Capture the cell that displays the provided text and extract its [x, y] central coordinate. 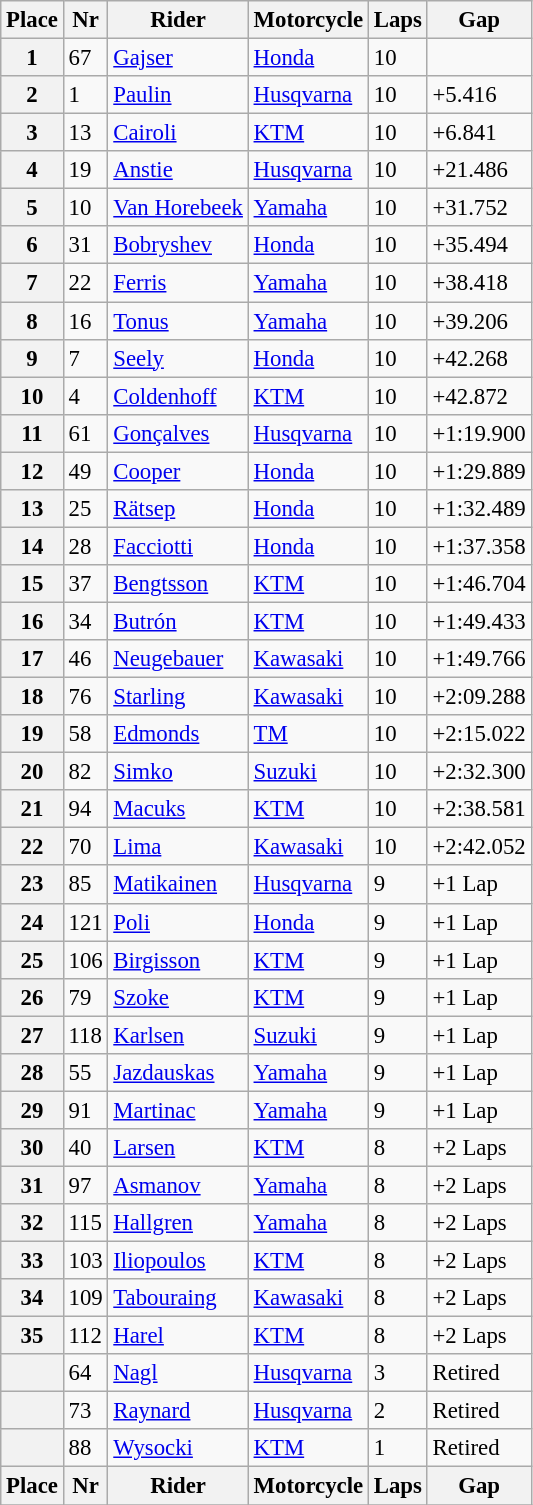
37 [86, 584]
Gajser [178, 58]
14 [32, 546]
+1:32.489 [479, 509]
Karlsen [178, 1035]
+42.268 [479, 358]
26 [32, 997]
Cairoli [178, 133]
67 [86, 58]
Facciotti [178, 546]
70 [86, 847]
Coldenhoff [178, 396]
+39.206 [479, 321]
94 [86, 809]
27 [32, 1035]
Seely [178, 358]
79 [86, 997]
Neugebauer [178, 659]
+2:15.022 [479, 734]
49 [86, 471]
Matikainen [178, 885]
Martinac [178, 1110]
+1:46.704 [479, 584]
Harel [178, 1336]
Asmanov [178, 1185]
18 [32, 697]
+1:49.433 [479, 621]
Nagl [178, 1373]
32 [32, 1223]
Rätsep [178, 509]
58 [86, 734]
5 [32, 208]
TM [308, 734]
Iliopoulos [178, 1261]
+5.416 [479, 95]
+2:38.581 [479, 809]
88 [86, 1449]
55 [86, 1073]
Tabouraing [178, 1298]
73 [86, 1411]
+1:19.900 [479, 433]
21 [32, 809]
121 [86, 922]
11 [32, 433]
82 [86, 772]
+21.486 [479, 170]
+42.872 [479, 396]
Cooper [178, 471]
97 [86, 1185]
33 [32, 1261]
64 [86, 1373]
35 [32, 1336]
Bobryshev [178, 245]
+2:32.300 [479, 772]
+1:49.766 [479, 659]
+6.841 [479, 133]
+1:29.889 [479, 471]
Anstie [178, 170]
91 [86, 1110]
61 [86, 433]
+2:09.288 [479, 697]
Simko [178, 772]
Jazdauskas [178, 1073]
112 [86, 1336]
Hallgren [178, 1223]
+2:42.052 [479, 847]
85 [86, 885]
+31.752 [479, 208]
+1:37.358 [479, 546]
Macuks [178, 809]
+38.418 [479, 283]
Van Horebeek [178, 208]
+35.494 [479, 245]
Raynard [178, 1411]
Butrón [178, 621]
106 [86, 960]
12 [32, 471]
29 [32, 1110]
Larsen [178, 1148]
24 [32, 922]
Gonçalves [178, 433]
6 [32, 245]
Edmonds [178, 734]
Szoke [178, 997]
46 [86, 659]
30 [32, 1148]
109 [86, 1298]
103 [86, 1261]
23 [32, 885]
118 [86, 1035]
Starling [178, 697]
Birgisson [178, 960]
Paulin [178, 95]
Wysocki [178, 1449]
15 [32, 584]
Tonus [178, 321]
115 [86, 1223]
Poli [178, 922]
17 [32, 659]
Lima [178, 847]
Ferris [178, 283]
40 [86, 1148]
Bengtsson [178, 584]
76 [86, 697]
20 [32, 772]
